Determine the (X, Y) coordinate at the center of the cell enclosing the given text.  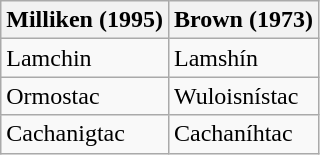
Milliken (1995) (85, 20)
Lamchin (85, 58)
Ormostac (85, 96)
Cachaníhtac (243, 134)
Lamshín (243, 58)
Wuloisnístac (243, 96)
Brown (1973) (243, 20)
Cachanigtac (85, 134)
